Provide the [X, Y] coordinate of the cell's center where the given text is located.  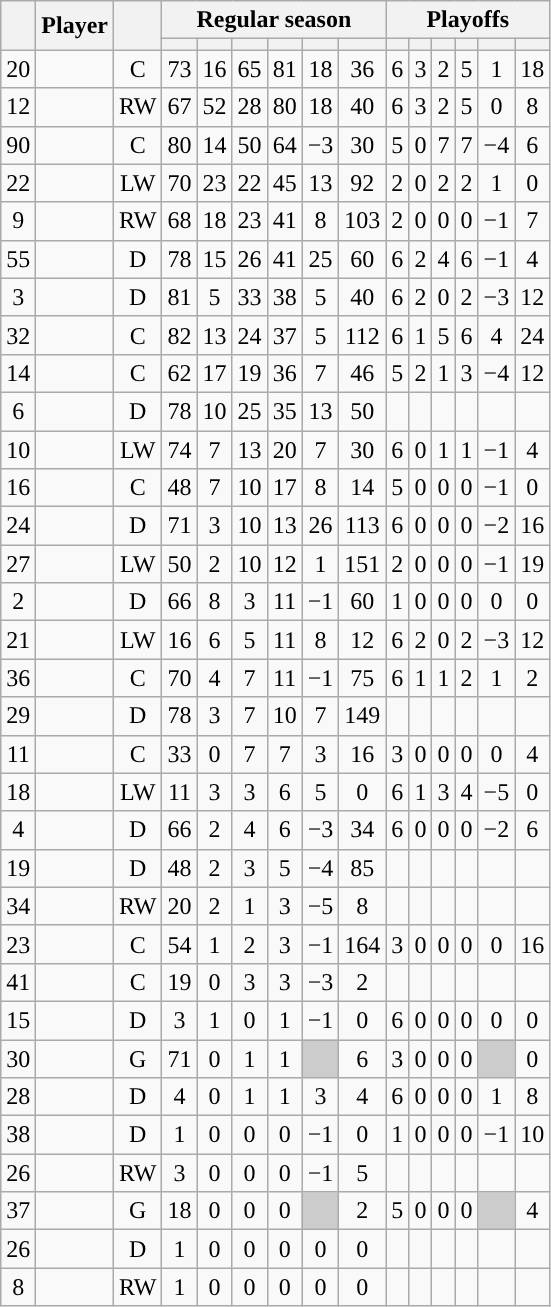
73 [180, 69]
85 [362, 868]
164 [362, 944]
45 [284, 183]
68 [180, 221]
29 [18, 716]
151 [362, 564]
103 [362, 221]
55 [18, 259]
74 [180, 449]
46 [362, 373]
9 [18, 221]
90 [18, 145]
149 [362, 716]
82 [180, 335]
52 [214, 107]
27 [18, 564]
Player [75, 26]
Regular season [274, 20]
112 [362, 335]
62 [180, 373]
64 [284, 145]
75 [362, 678]
54 [180, 944]
32 [18, 335]
113 [362, 526]
92 [362, 183]
65 [250, 69]
35 [284, 411]
Playoffs [468, 20]
21 [18, 640]
67 [180, 107]
